Search for the cell housing the specified text and yield its (x, y) center coordinate. 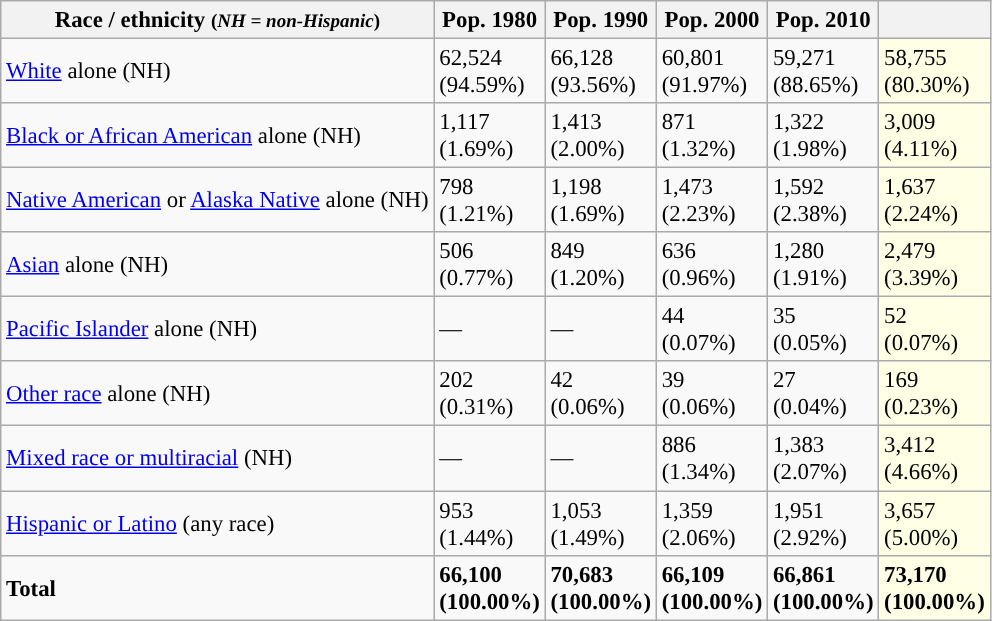
52(0.07%) (934, 330)
White alone (NH) (218, 72)
Asian alone (NH) (218, 264)
169(0.23%) (934, 394)
1,383(2.07%) (824, 458)
Pop. 1990 (600, 20)
39(0.06%) (712, 394)
3,412(4.66%) (934, 458)
1,322(1.98%) (824, 136)
1,053(1.49%) (600, 524)
1,117(1.69%) (490, 136)
2,479(3.39%) (934, 264)
Black or African American alone (NH) (218, 136)
1,592(2.38%) (824, 200)
62,524(94.59%) (490, 72)
Native American or Alaska Native alone (NH) (218, 200)
70,683(100.00%) (600, 588)
Pacific Islander alone (NH) (218, 330)
1,280(1.91%) (824, 264)
1,951(2.92%) (824, 524)
3,657(5.00%) (934, 524)
849(1.20%) (600, 264)
27(0.04%) (824, 394)
Pop. 1980 (490, 20)
66,861(100.00%) (824, 588)
73,170(100.00%) (934, 588)
60,801(91.97%) (712, 72)
Pop. 2000 (712, 20)
1,473(2.23%) (712, 200)
1,198(1.69%) (600, 200)
871(1.32%) (712, 136)
58,755(80.30%) (934, 72)
Race / ethnicity (NH = non-Hispanic) (218, 20)
66,128(93.56%) (600, 72)
798(1.21%) (490, 200)
35(0.05%) (824, 330)
Hispanic or Latino (any race) (218, 524)
1,359(2.06%) (712, 524)
Pop. 2010 (824, 20)
59,271(88.65%) (824, 72)
636(0.96%) (712, 264)
1,413(2.00%) (600, 136)
Other race alone (NH) (218, 394)
3,009(4.11%) (934, 136)
1,637(2.24%) (934, 200)
886(1.34%) (712, 458)
Mixed race or multiracial (NH) (218, 458)
Total (218, 588)
42(0.06%) (600, 394)
44(0.07%) (712, 330)
66,109(100.00%) (712, 588)
506(0.77%) (490, 264)
66,100(100.00%) (490, 588)
953(1.44%) (490, 524)
202(0.31%) (490, 394)
